Output the [X, Y] coordinate of the center of the cell containing the given text.  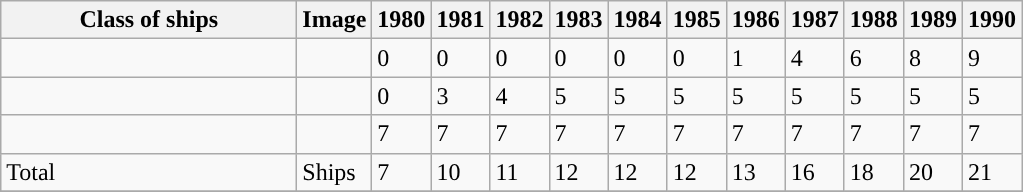
10 [460, 172]
9 [992, 58]
1990 [992, 20]
1986 [756, 20]
20 [932, 172]
18 [874, 172]
16 [814, 172]
1 [756, 58]
1983 [578, 20]
1989 [932, 20]
1982 [520, 20]
3 [460, 96]
1987 [814, 20]
Total [149, 172]
8 [932, 58]
1980 [402, 20]
Ships [334, 172]
1984 [638, 20]
13 [756, 172]
21 [992, 172]
6 [874, 58]
11 [520, 172]
Class of ships [149, 20]
1985 [696, 20]
Image [334, 20]
1981 [460, 20]
1988 [874, 20]
